Determine the (x, y) coordinate at the center of the cell enclosing the given text.  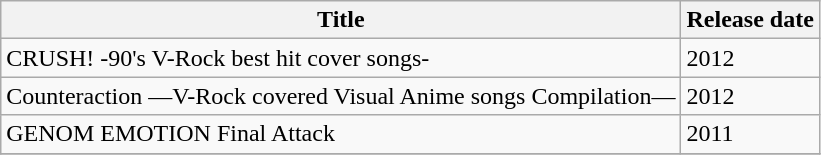
GENOM EMOTION Final Attack (341, 134)
Title (341, 20)
2011 (750, 134)
CRUSH! -90's V-Rock best hit cover songs- (341, 58)
Release date (750, 20)
Counteraction ―V-Rock covered Visual Anime songs Compilation― (341, 96)
